Extract the (X, Y) coordinate from the center of the cell holding the provided text.  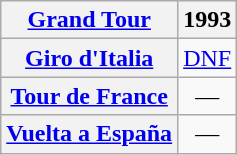
Tour de France (90, 96)
Giro d'Italia (90, 58)
DNF (208, 58)
Grand Tour (90, 20)
1993 (208, 20)
Vuelta a España (90, 134)
